Search for the cell housing the specified text and yield its [X, Y] center coordinate. 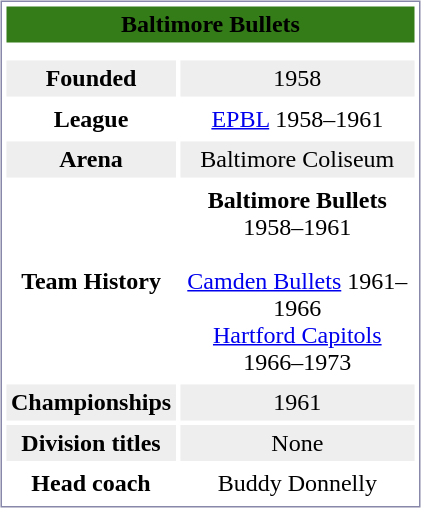
Founded [90, 78]
None [297, 443]
Buddy Donnelly [297, 484]
1958 [297, 78]
Division titles [90, 443]
Championships [90, 402]
League [90, 119]
Baltimore Bullets [210, 24]
Arena [90, 160]
EPBL 1958–1961 [297, 119]
1961 [297, 402]
Baltimore Coliseum [297, 160]
Head coach [90, 484]
Baltimore Bullets 1958–1961Camden Bullets 1961–1966 Hartford Capitols 1966–1973 [297, 281]
Team History [90, 281]
